Provide the [x, y] coordinate of the cell's center where the given text is located.  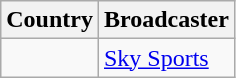
Sky Sports [166, 58]
Country [50, 20]
Broadcaster [166, 20]
